Pinpoint the cell where the given text exists, returning its [x, y] midpoint coordinate. 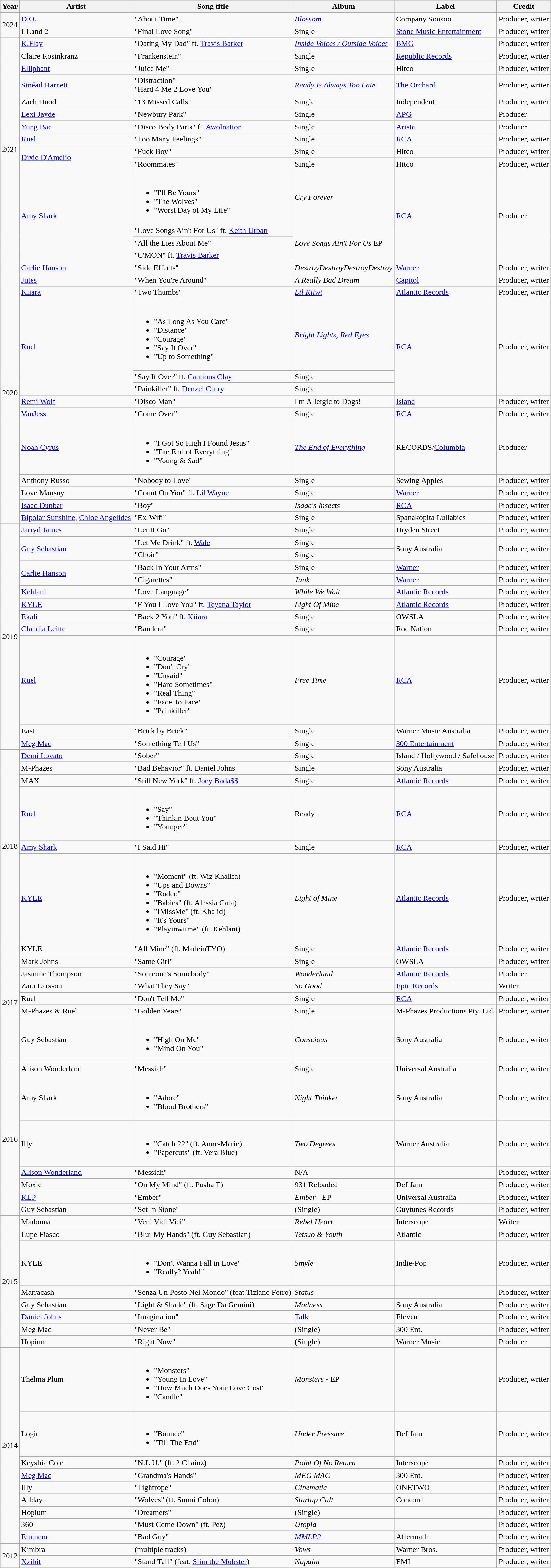
Conscious [343, 1040]
"Light & Shade" (ft. Sage Da Gemini) [213, 1305]
"Moment" (ft. Wiz Khalifa)"Ups and Downs""Rodeo""Babies" (ft. Alessia Cara)"IMissMe" (ft. Khalid)"It's Yours""Playinwitme" (ft. Kehlani) [213, 898]
A Really Bad Dream [343, 280]
Zach Hood [76, 102]
"As Long As You Care""Distance""Courage""Say It Over""Up to Something" [213, 334]
M-Phazes Productions Pty. Ltd. [445, 1011]
Remi Wolf [76, 401]
2015 [10, 1282]
Island / Hollywood / Safehouse [445, 756]
Under Pressure [343, 1434]
"Love Songs Ain't For Us" ft. Keith Urban [213, 231]
"Back 2 You" ft. Kiiara [213, 617]
Blossom [343, 19]
Arista [445, 127]
"Ex-Wifi" [213, 518]
"Courage""Don't Cry""Unsaid""Hard Sometimes""Real Thing""Face To Face""Painkiller" [213, 680]
Utopia [343, 1525]
Claire Rosinkranz [76, 56]
Free Time [343, 680]
"Final Love Song" [213, 31]
"Too Many Feelings" [213, 139]
Dryden Street [445, 530]
"Two Thumbs" [213, 292]
"Dreamers" [213, 1512]
"F You I Love You" ft. Teyana Taylor [213, 604]
Zara Larsson [76, 986]
"Choir" [213, 555]
I'm Allergic to Dogs! [343, 401]
"Distraction""Hard 4 Me 2 Love You" [213, 85]
Aftermath [445, 1537]
Two Degrees [343, 1143]
Monsters - EP [343, 1379]
2020 [10, 393]
Republic Records [445, 56]
DestroyDestroyDestroyDestroy [343, 268]
Noah Cyrus [76, 447]
"High On Me""Mind On You" [213, 1040]
Album [343, 7]
Keyshia Cole [76, 1463]
Dixie D'Amelio [76, 157]
"Imagination" [213, 1317]
"I Got So High I Found Jesus""The End of Everything""Young & Sad" [213, 447]
Kimbra [76, 1549]
Jasmine Thompson [76, 974]
"About Time" [213, 19]
"All the Lies About Me" [213, 243]
Startup Cult [343, 1500]
Spanakopita Lullabies [445, 518]
Xzibit [76, 1562]
N/A [343, 1172]
While We Wait [343, 592]
Isaac Dunbar [76, 505]
Isaac's Insects [343, 505]
Light of Mine [343, 898]
"Senza Un Posto Nel Mondo" (feat.Tiziano Ferro) [213, 1292]
Tetsuo & Youth [343, 1234]
2017 [10, 1003]
"When You're Around" [213, 280]
Yung Bae [76, 127]
"Say""Thinkin Bout You""Younger" [213, 814]
2016 [10, 1139]
Madonna [76, 1222]
MMLP2 [343, 1537]
Mark Johns [76, 961]
"Say It Over" ft. Cautious Clay [213, 377]
Bipolar Sunshine, Chloe Angelides [76, 518]
Junk [343, 580]
"Grandma's Hands" [213, 1475]
"All Mine" (ft. MadeinTYO) [213, 949]
Allday [76, 1500]
Moxie [76, 1185]
RECORDS/Columbia [445, 447]
"Monsters""Young In Love""How Much Does Your Love Cost""Candle" [213, 1379]
931 Reloaded [343, 1185]
Eminem [76, 1537]
Warner Bros. [445, 1549]
360 [76, 1525]
"Brick by Brick" [213, 731]
"Fuck Boy" [213, 151]
"On My Mind" (ft. Pusha T) [213, 1185]
The Orchard [445, 85]
MEG MAC [343, 1475]
"Cigarettes" [213, 580]
VanJess [76, 414]
Credit [524, 7]
"Must Come Down" (ft. Pez) [213, 1525]
BMG [445, 44]
Daniel Johns [76, 1317]
"Side Effects" [213, 268]
M-Phazes [76, 768]
"Painkiller" ft. Denzel Curry [213, 389]
Island [445, 401]
"Someone's Somebody" [213, 974]
Artist [76, 7]
Inside Voices / Outside Voices [343, 44]
Ekali [76, 617]
"C'MON" ft. Travis Barker [213, 255]
2024 [10, 25]
Ready Is Always Too Late [343, 85]
Madness [343, 1305]
The End of Everything [343, 447]
2019 [10, 637]
"Right Now" [213, 1342]
D.O. [76, 19]
2018 [10, 846]
Light Of Mine [343, 604]
Cinematic [343, 1487]
Lexi Jayde [76, 114]
"I'll Be Yours""The Wolves""Worst Day of My Life" [213, 197]
"Bad Behavior" ft. Daniel Johns [213, 768]
Lil Kiiwi [343, 292]
"Boy" [213, 505]
Guytunes Records [445, 1210]
"Bandera" [213, 629]
KLP [76, 1197]
Concord [445, 1500]
MAX [76, 780]
Anthony Russo [76, 480]
So Good [343, 986]
"What They Say" [213, 986]
Love Mansuy [76, 493]
Roc Nation [445, 629]
Lupe Fiasco [76, 1234]
"Golden Years" [213, 1011]
"Dating My Dad" ft. Travis Barker [213, 44]
Point Of No Return [343, 1463]
"Newbury Park" [213, 114]
"13 Missed Calls" [213, 102]
2012 [10, 1556]
Capitol [445, 280]
Warner Music Australia [445, 731]
Song title [213, 7]
Independent [445, 102]
"Don't Wanna Fall in Love""Really? Yeah!" [213, 1263]
Napalm [343, 1562]
"Still New York" ft. Joey Bada$$ [213, 780]
"Let It Go" [213, 530]
Sinéad Harnett [76, 85]
Night Thinker [343, 1098]
EMI [445, 1562]
Jutes [76, 280]
"Veni Vidi Vici" [213, 1222]
"Sober" [213, 756]
(multiple tracks) [213, 1549]
Jarryd James [76, 530]
K.Flay [76, 44]
Status [343, 1292]
"Love Language" [213, 592]
"Blur My Hands" (ft. Guy Sebastian) [213, 1234]
"Wolves" (ft. Sunni Colon) [213, 1500]
"Frankenstein" [213, 56]
"Catch 22" (ft. Anne-Marie)"Papercuts" (ft. Vera Blue) [213, 1143]
"Stand Tall" (feat. Slim the Mobster) [213, 1562]
I-Land 2 [76, 31]
"Adore""Blood Brothers" [213, 1098]
"Don't Tell Me" [213, 998]
Smyle [343, 1263]
Kehlani [76, 592]
"Never Be" [213, 1329]
Claudia Leitte [76, 629]
Demi Lovato [76, 756]
2014 [10, 1445]
Epic Records [445, 986]
ONETWO [445, 1487]
Ready [343, 814]
2021 [10, 150]
Love Songs Ain't For Us EP [343, 243]
"Back In Your Arms" [213, 567]
"Bounce""Till The End" [213, 1434]
"Count On You" ft. Lil Wayne [213, 493]
"Something Tell Us" [213, 743]
Ember - EP [343, 1197]
Cry Forever [343, 197]
"Bad Guy" [213, 1537]
"Let Me Drink" ft. Wale [213, 543]
Logic [76, 1434]
Eleven [445, 1317]
Vows [343, 1549]
Atlantic [445, 1234]
Kiiara [76, 292]
Bright Lights, Red Eyes [343, 334]
"Disco Body Parts" ft. Awolnation [213, 127]
"Set In Stone" [213, 1210]
Stone Music Entertainment [445, 31]
Company Soosoo [445, 19]
Sewing Apples [445, 480]
East [76, 731]
Elliphant [76, 68]
"Come Over" [213, 414]
APG [445, 114]
Thelma Plum [76, 1379]
M-Phazes & Ruel [76, 1011]
Rebel Heart [343, 1222]
300 Entertainment [445, 743]
"N.L.U." (ft. 2 Chainz) [213, 1463]
Indie-Pop [445, 1263]
Label [445, 7]
"Roommates" [213, 164]
Year [10, 7]
"Nobody to Love" [213, 480]
Wonderland [343, 974]
"Juice Me" [213, 68]
Talk [343, 1317]
"Tightrope" [213, 1487]
"Ember" [213, 1197]
"Disco Man" [213, 401]
Warner Music [445, 1342]
Warner Australia [445, 1143]
"Same Girl" [213, 961]
Marracash [76, 1292]
"I Said Hi" [213, 847]
